Provide the [x, y] coordinate of the cell's center where the given text is located.  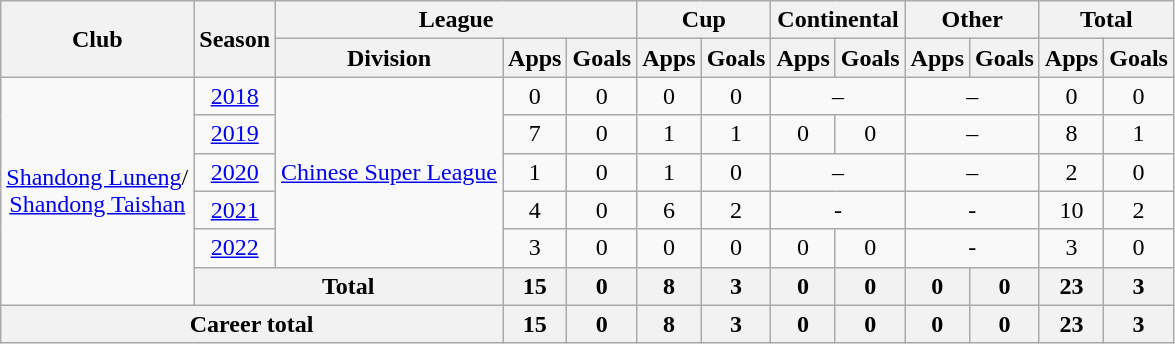
4 [535, 210]
7 [535, 134]
2021 [235, 210]
Other [972, 20]
Career total [252, 324]
Chinese Super League [390, 172]
2019 [235, 134]
10 [1071, 210]
Club [98, 39]
Season [235, 39]
2020 [235, 172]
League [456, 20]
Shandong Luneng/Shandong Taishan [98, 191]
Division [390, 58]
6 [669, 210]
2022 [235, 248]
Continental [838, 20]
2018 [235, 96]
Cup [704, 20]
